Search for the cell housing the specified text and yield its (x, y) center coordinate. 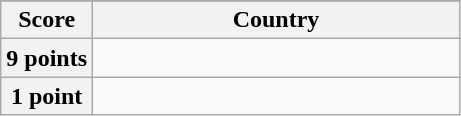
9 points (47, 58)
1 point (47, 96)
Country (276, 20)
Score (47, 20)
